Capture the cell that displays the provided text and extract its [x, y] central coordinate. 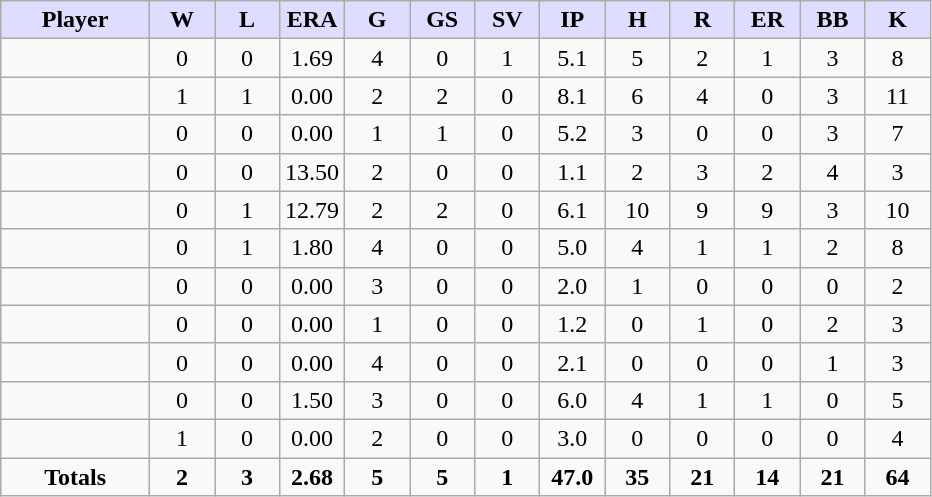
ERA [312, 20]
6.1 [572, 210]
BB [832, 20]
14 [768, 477]
5.2 [572, 134]
1.50 [312, 400]
Player [76, 20]
L [248, 20]
G [378, 20]
Totals [76, 477]
13.50 [312, 172]
8.1 [572, 96]
1.69 [312, 58]
1.1 [572, 172]
W [182, 20]
5.1 [572, 58]
6.0 [572, 400]
64 [898, 477]
2.68 [312, 477]
5.0 [572, 248]
2.0 [572, 286]
11 [898, 96]
ER [768, 20]
3.0 [572, 438]
1.80 [312, 248]
6 [638, 96]
SV [508, 20]
H [638, 20]
2.1 [572, 362]
R [702, 20]
35 [638, 477]
K [898, 20]
47.0 [572, 477]
12.79 [312, 210]
IP [572, 20]
1.2 [572, 324]
7 [898, 134]
GS [442, 20]
